From the cell containing the given text, extract its center point as [X, Y] coordinate. 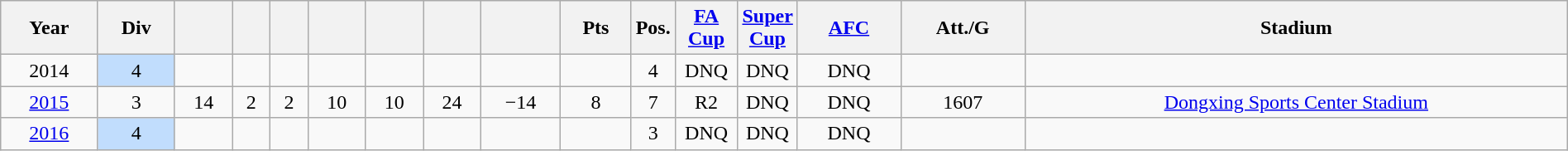
R2 [706, 102]
Stadium [1296, 28]
AFC [849, 28]
2015 [50, 102]
2014 [50, 71]
Year [50, 28]
1607 [963, 102]
Pts [595, 28]
24 [452, 102]
8 [595, 102]
Super Cup [767, 28]
2016 [50, 134]
FA Cup [706, 28]
Dongxing Sports Center Stadium [1296, 102]
7 [653, 102]
Att./G [963, 28]
14 [203, 102]
Pos. [653, 28]
−14 [520, 102]
Div [136, 28]
